Determine the [X, Y] coordinate at the center of the cell enclosing the given text.  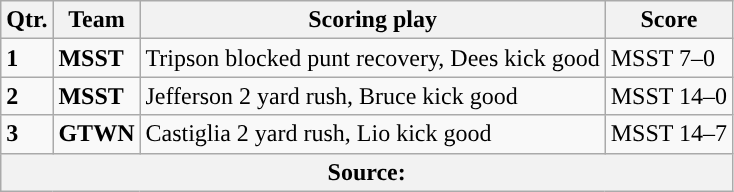
1 [27, 58]
Scoring play [372, 20]
Source: [367, 172]
GTWN [96, 134]
Castiglia 2 yard rush, Lio kick good [372, 134]
MSST 14–0 [668, 96]
Tripson blocked punt recovery, Dees kick good [372, 58]
3 [27, 134]
MSST 7–0 [668, 58]
2 [27, 96]
Team [96, 20]
Qtr. [27, 20]
MSST 14–7 [668, 134]
Score [668, 20]
Jefferson 2 yard rush, Bruce kick good [372, 96]
